For the text-containing cell, return its midpoint in (X, Y) coordinate format. 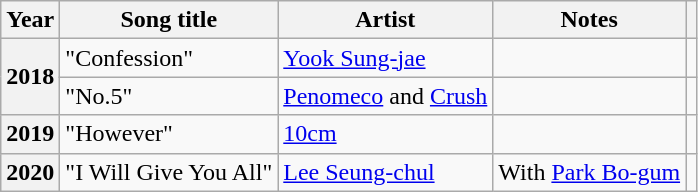
With Park Bo-gum (590, 172)
Notes (590, 20)
2019 (30, 134)
2020 (30, 172)
Lee Seung-chul (386, 172)
Year (30, 20)
"However" (169, 134)
Penomeco and Crush (386, 96)
"I Will Give You All" (169, 172)
10cm (386, 134)
2018 (30, 77)
Artist (386, 20)
Song title (169, 20)
"No.5" (169, 96)
"Confession" (169, 58)
Yook Sung-jae (386, 58)
